Capture the cell that displays the provided text and extract its (X, Y) central coordinate. 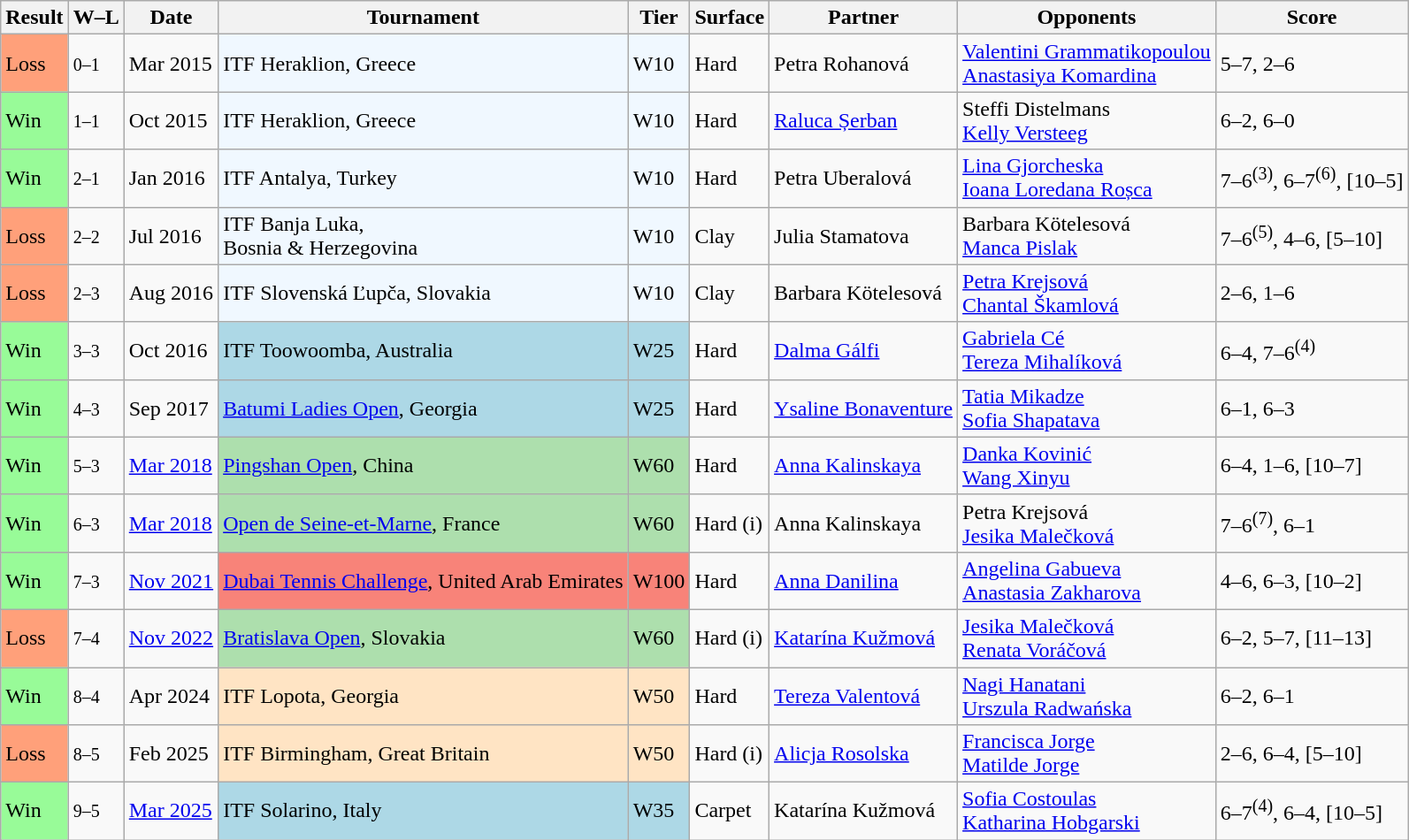
Gabriela Cé Tereza Mihalíková (1087, 350)
Sofia Costoulas Katharina Hobgarski (1087, 812)
Partner (863, 18)
Jul 2016 (171, 235)
9–5 (96, 812)
Nagi Hanatani Urszula Radwańska (1087, 695)
Jan 2016 (171, 179)
ITF Slovenská Ľupča, Slovakia (424, 294)
7–4 (96, 638)
W35 (659, 812)
Date (171, 18)
6–1, 6–3 (1312, 409)
Score (1312, 18)
7–6(5), 4–6, [5–10] (1312, 235)
0–1 (96, 64)
Tatia Mikadze Sofia Shapatava (1087, 409)
Oct 2016 (171, 350)
7–3 (96, 580)
6–2, 5–7, [11–13] (1312, 638)
6–7(4), 6–4, [10–5] (1312, 812)
Barbara Kötelesová (863, 294)
Steffi Distelmans Kelly Versteeg (1087, 120)
Angelina Gabueva Anastasia Zakharova (1087, 580)
Tier (659, 18)
6–4, 1–6, [10–7] (1312, 465)
Tournament (424, 18)
1–1 (96, 120)
Anna Danilina (863, 580)
Nov 2021 (171, 580)
6–4, 7–6(4) (1312, 350)
Bratislava Open, Slovakia (424, 638)
Alicja Rosolska (863, 753)
6–2, 6–0 (1312, 120)
2–2 (96, 235)
Opponents (1087, 18)
Petra Rohanová (863, 64)
2–6, 6–4, [5–10] (1312, 753)
Raluca Șerban (863, 120)
Batumi Ladies Open, Georgia (424, 409)
2–3 (96, 294)
8–4 (96, 695)
4–6, 6–3, [10–2] (1312, 580)
Apr 2024 (171, 695)
Dubai Tennis Challenge, United Arab Emirates (424, 580)
5–7, 2–6 (1312, 64)
5–3 (96, 465)
Pingshan Open, China (424, 465)
ITF Solarino, Italy (424, 812)
W–L (96, 18)
Feb 2025 (171, 753)
Oct 2015 (171, 120)
Surface (730, 18)
Mar 2025 (171, 812)
W100 (659, 580)
7–6(3), 6–7(6), [10–5] (1312, 179)
Petra Krejsová Jesika Malečková (1087, 523)
Dalma Gálfi (863, 350)
Ysaline Bonaventure (863, 409)
Valentini Grammatikopoulou Anastasiya Komardina (1087, 64)
Result (34, 18)
Petra Uberalová (863, 179)
Petra Krejsová Chantal Škamlová (1087, 294)
ITF Toowoomba, Australia (424, 350)
Nov 2022 (171, 638)
8–5 (96, 753)
Carpet (730, 812)
ITF Birmingham, Great Britain (424, 753)
Open de Seine-et-Marne, France (424, 523)
3–3 (96, 350)
2–1 (96, 179)
Lina Gjorcheska Ioana Loredana Roșca (1087, 179)
Barbara Kötelesová Manca Pislak (1087, 235)
7–6(7), 6–1 (1312, 523)
Danka Kovinić Wang Xinyu (1087, 465)
Tereza Valentová (863, 695)
ITF Lopota, Georgia (424, 695)
6–3 (96, 523)
Mar 2015 (171, 64)
Jesika Malečková Renata Voráčová (1087, 638)
Julia Stamatova (863, 235)
ITF Antalya, Turkey (424, 179)
Francisca Jorge Matilde Jorge (1087, 753)
2–6, 1–6 (1312, 294)
Sep 2017 (171, 409)
ITF Banja Luka, Bosnia & Herzegovina (424, 235)
Aug 2016 (171, 294)
6–2, 6–1 (1312, 695)
4–3 (96, 409)
